Output the (X, Y) coordinate of the center of the cell containing the given text.  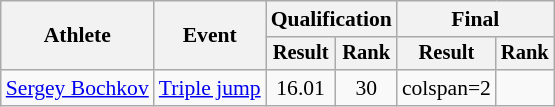
Final (476, 19)
Qualification (332, 19)
Event (210, 36)
Triple jump (210, 88)
30 (366, 88)
colspan=2 (446, 88)
16.01 (301, 88)
Athlete (78, 36)
Sergey Bochkov (78, 88)
